Determine the (X, Y) coordinate at the center of the cell enclosing the given text.  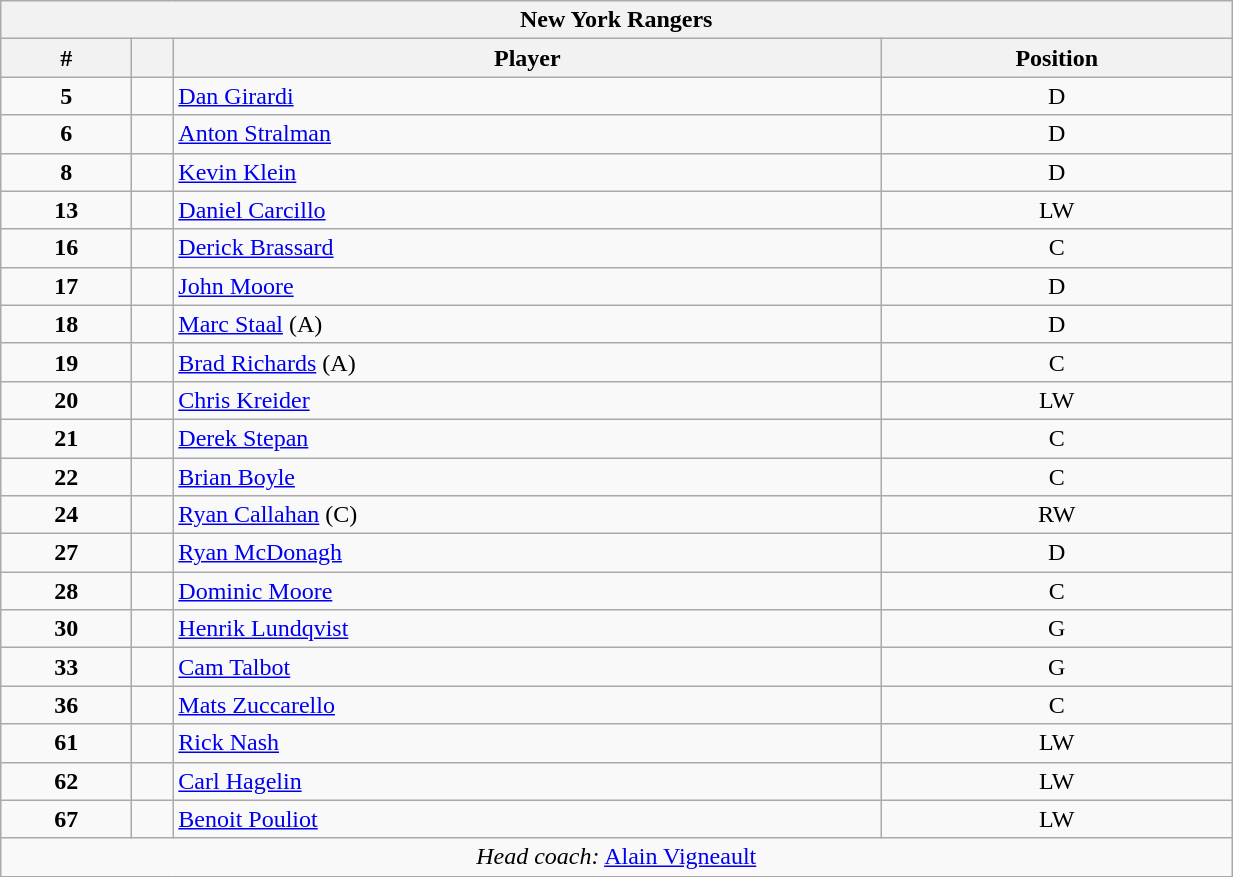
20 (66, 400)
Anton Stralman (528, 134)
Rick Nash (528, 743)
Position (1057, 58)
30 (66, 629)
Carl Hagelin (528, 781)
Ryan McDonagh (528, 553)
John Moore (528, 286)
Brian Boyle (528, 477)
RW (1057, 515)
New York Rangers (616, 20)
Daniel Carcillo (528, 210)
Kevin Klein (528, 172)
Brad Richards (A) (528, 362)
18 (66, 324)
Dan Girardi (528, 96)
Cam Talbot (528, 667)
24 (66, 515)
17 (66, 286)
Chris Kreider (528, 400)
Benoit Pouliot (528, 819)
Player (528, 58)
21 (66, 438)
67 (66, 819)
13 (66, 210)
Derick Brassard (528, 248)
5 (66, 96)
27 (66, 553)
36 (66, 705)
28 (66, 591)
Head coach: Alain Vigneault (616, 857)
Henrik Lundqvist (528, 629)
Derek Stepan (528, 438)
33 (66, 667)
61 (66, 743)
Dominic Moore (528, 591)
22 (66, 477)
19 (66, 362)
16 (66, 248)
62 (66, 781)
8 (66, 172)
# (66, 58)
6 (66, 134)
Ryan Callahan (C) (528, 515)
Marc Staal (A) (528, 324)
Mats Zuccarello (528, 705)
